Locate the cell with the specified text and output its (X, Y) center coordinate. 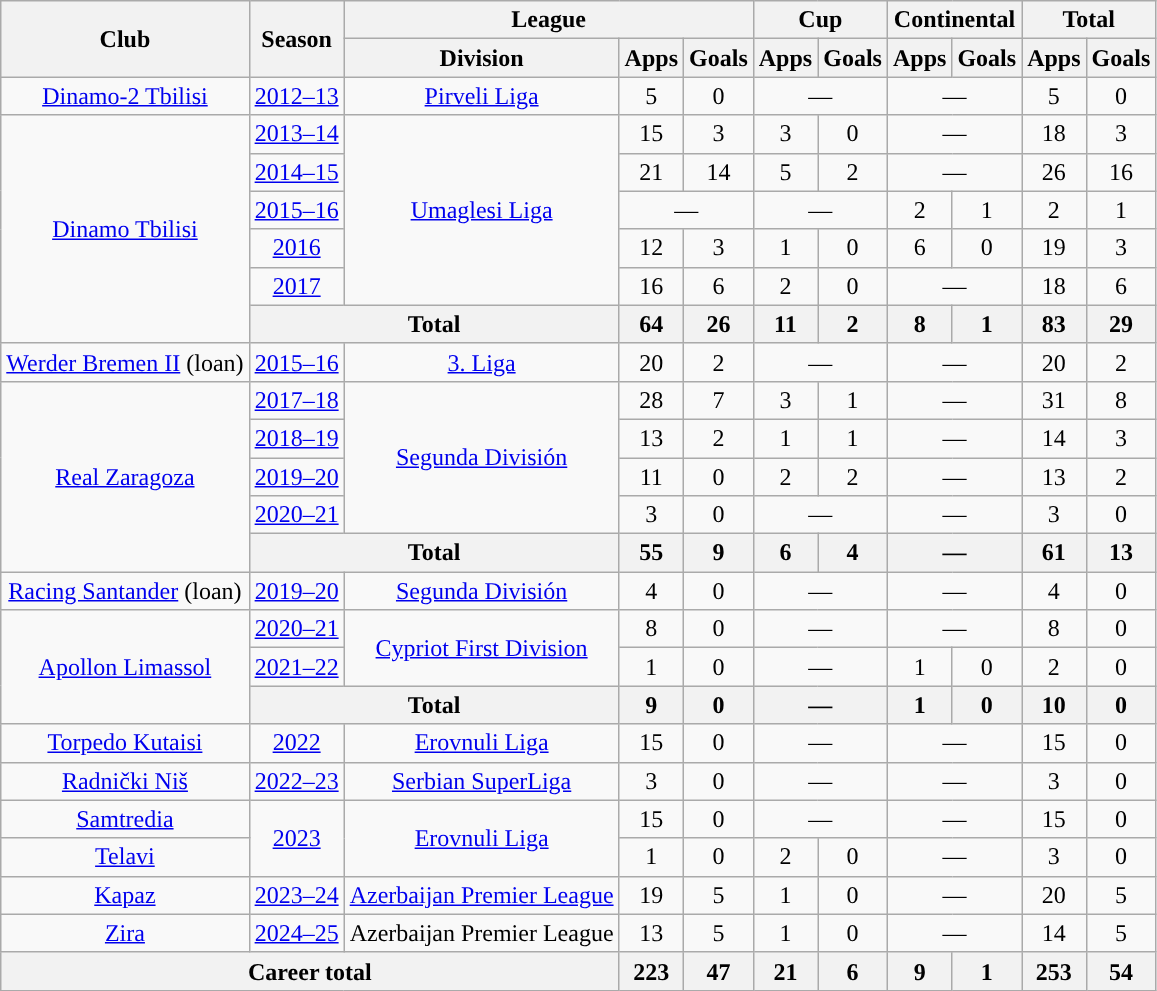
2014–15 (296, 172)
Dinamo Tbilisi (125, 229)
Club (125, 39)
Cup (820, 20)
31 (1054, 400)
83 (1054, 324)
54 (1121, 971)
Pirveli Liga (482, 96)
55 (651, 553)
7 (719, 400)
Serbian SuperLiga (482, 781)
10 (1054, 705)
Division (482, 58)
Dinamo-2 Tbilisi (125, 96)
Samtredia (125, 819)
253 (1054, 971)
Umaglesi Liga (482, 210)
2022–23 (296, 781)
Apollon Limassol (125, 667)
Real Zaragoza (125, 476)
2024–25 (296, 933)
2021–22 (296, 667)
12 (651, 248)
2023–24 (296, 895)
2023 (296, 838)
223 (651, 971)
Season (296, 39)
Zira (125, 933)
47 (719, 971)
Continental (954, 20)
Werder Bremen II (loan) (125, 362)
League (548, 20)
64 (651, 324)
2013–14 (296, 134)
29 (1121, 324)
2016 (296, 248)
Career total (310, 971)
3. Liga (482, 362)
Kapaz (125, 895)
28 (651, 400)
2018–19 (296, 438)
Radnički Niš (125, 781)
Cypriot First Division (482, 648)
2022 (296, 743)
Racing Santander (loan) (125, 591)
2017–18 (296, 400)
2017 (296, 286)
61 (1054, 553)
2012–13 (296, 96)
Torpedo Kutaisi (125, 743)
Telavi (125, 857)
